Identify which cell holds the provided text, then report its [X, Y] central coordinate. 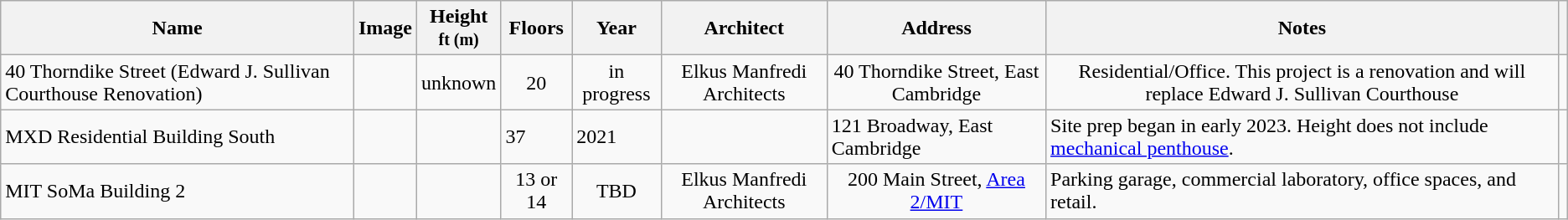
Heightft (m) [458, 28]
13 or 14 [536, 191]
200 Main Street, Area 2/MIT [936, 191]
20 [536, 82]
40 Thorndike Street (Edward J. Sullivan Courthouse Renovation) [178, 82]
Image [385, 28]
Residential/Office. This project is a renovation and will replace Edward J. Sullivan Courthouse [1302, 82]
Parking garage, commercial laboratory, office spaces, and retail. [1302, 191]
MXD Residential Building South [178, 137]
unknown [458, 82]
MIT SoMa Building 2 [178, 191]
40 Thorndike Street, East Cambridge [936, 82]
Architect [744, 28]
Site prep began in early 2023. Height does not include mechanical penthouse. [1302, 137]
121 Broadway, East Cambridge [936, 137]
in progress [616, 82]
TBD [616, 191]
Floors [536, 28]
2021 [616, 137]
Name [178, 28]
37 [536, 137]
Address [936, 28]
Notes [1302, 28]
Year [616, 28]
